From the cell containing the given text, extract its center point as [x, y] coordinate. 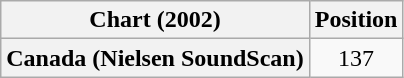
Canada (Nielsen SoundScan) [155, 58]
Position [356, 20]
Chart (2002) [155, 20]
137 [356, 58]
